Scan for the cell matching the given text and deliver its (X, Y) coordinate at center. 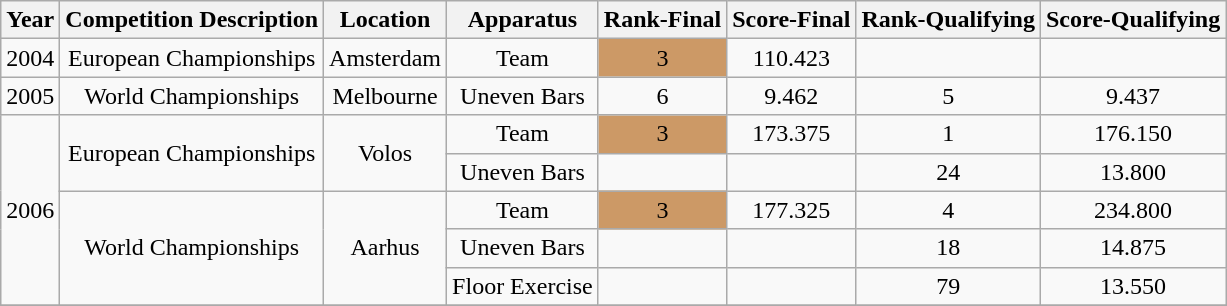
5 (948, 96)
Rank-Qualifying (948, 20)
14.875 (1132, 248)
Melbourne (386, 96)
9.462 (792, 96)
Apparatus (523, 20)
2006 (30, 210)
Aarhus (386, 248)
79 (948, 286)
Score-Qualifying (1132, 20)
13.550 (1132, 286)
177.325 (792, 210)
110.423 (792, 58)
Location (386, 20)
Amsterdam (386, 58)
Volos (386, 153)
24 (948, 172)
Score-Final (792, 20)
Rank-Final (662, 20)
2004 (30, 58)
18 (948, 248)
173.375 (792, 134)
Floor Exercise (523, 286)
9.437 (1132, 96)
6 (662, 96)
Competition Description (192, 20)
2005 (30, 96)
176.150 (1132, 134)
13.800 (1132, 172)
4 (948, 210)
1 (948, 134)
Year (30, 20)
234.800 (1132, 210)
